Extract the [x, y] coordinate from the center of the cell holding the provided text.  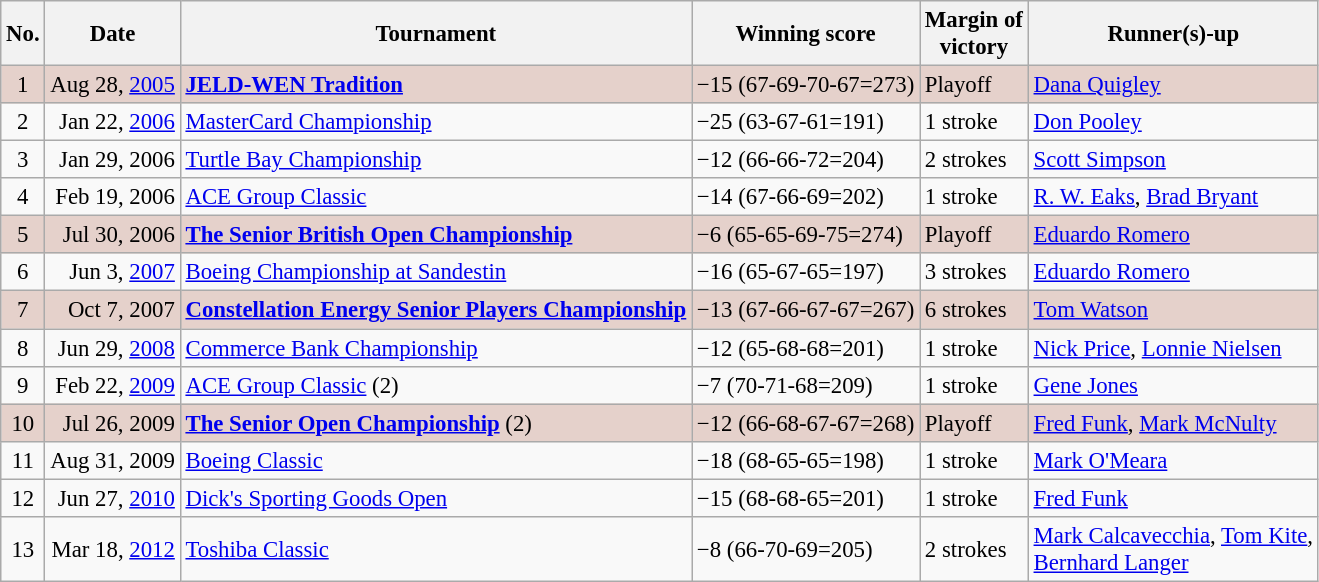
3 strokes [974, 273]
JELD-WEN Tradition [436, 85]
Constellation Energy Senior Players Championship [436, 310]
Feb 19, 2006 [112, 197]
1 [23, 85]
10 [23, 423]
−6 (65-65-69-75=274) [806, 235]
Winning score [806, 34]
4 [23, 197]
−12 (65-68-68=201) [806, 348]
13 [23, 550]
Runner(s)-up [1173, 34]
MasterCard Championship [436, 122]
Date [112, 34]
−14 (67-66-69=202) [806, 197]
Jun 3, 2007 [112, 273]
−12 (66-66-72=204) [806, 160]
Aug 28, 2005 [112, 85]
−25 (63-67-61=191) [806, 122]
ACE Group Classic (2) [436, 385]
9 [23, 385]
2 [23, 122]
Dana Quigley [1173, 85]
Boeing Classic [436, 460]
Mark Calcavecchia, Tom Kite, Bernhard Langer [1173, 550]
Toshiba Classic [436, 550]
Margin ofvictory [974, 34]
Tom Watson [1173, 310]
Fred Funk [1173, 498]
−15 (67-69-70-67=273) [806, 85]
Commerce Bank Championship [436, 348]
Oct 7, 2007 [112, 310]
Turtle Bay Championship [436, 160]
−8 (66-70-69=205) [806, 550]
6 strokes [974, 310]
Jan 22, 2006 [112, 122]
Aug 31, 2009 [112, 460]
7 [23, 310]
Scott Simpson [1173, 160]
ACE Group Classic [436, 197]
6 [23, 273]
Boeing Championship at Sandestin [436, 273]
Mark O'Meara [1173, 460]
8 [23, 348]
5 [23, 235]
The Senior British Open Championship [436, 235]
The Senior Open Championship (2) [436, 423]
−15 (68-68-65=201) [806, 498]
Jun 27, 2010 [112, 498]
Feb 22, 2009 [112, 385]
Fred Funk, Mark McNulty [1173, 423]
−13 (67-66-67-67=267) [806, 310]
Don Pooley [1173, 122]
Jul 30, 2006 [112, 235]
Jan 29, 2006 [112, 160]
−12 (66-68-67-67=268) [806, 423]
3 [23, 160]
Jun 29, 2008 [112, 348]
−16 (65-67-65=197) [806, 273]
Mar 18, 2012 [112, 550]
Gene Jones [1173, 385]
11 [23, 460]
−7 (70-71-68=209) [806, 385]
Dick's Sporting Goods Open [436, 498]
R. W. Eaks, Brad Bryant [1173, 197]
12 [23, 498]
Jul 26, 2009 [112, 423]
Tournament [436, 34]
−18 (68-65-65=198) [806, 460]
Nick Price, Lonnie Nielsen [1173, 348]
No. [23, 34]
